Provide the [x, y] coordinate of the cell's center where the given text is located.  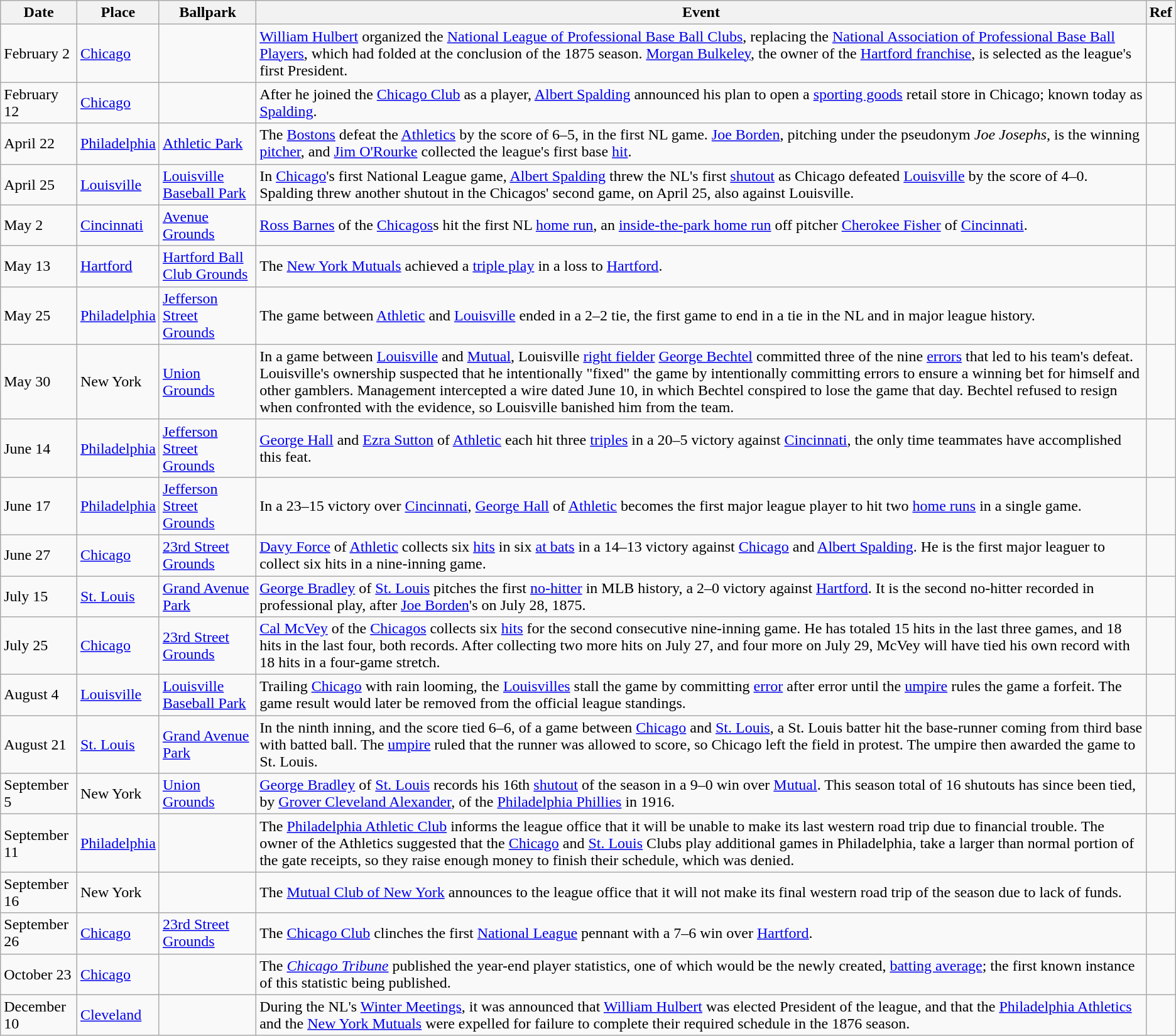
In a 23–15 victory over Cincinnati, George Hall of Athletic becomes the first major league player to hit two home runs in a single game. [701, 506]
August 21 [39, 744]
Ballpark [207, 13]
The Mutual Club of New York announces to the league office that it will not make its final western road trip of the season due to lack of funds. [701, 892]
June 27 [39, 555]
February 12 [39, 103]
Ross Barnes of the Chicagoss hit the first NL home run, an inside-the-park home run off pitcher Cherokee Fisher of Cincinnati. [701, 225]
September 26 [39, 934]
September 16 [39, 892]
October 23 [39, 974]
July 25 [39, 646]
June 17 [39, 506]
May 13 [39, 266]
December 10 [39, 1015]
The New York Mutuals achieved a triple play in a loss to Hartford. [701, 266]
Event [701, 13]
May 2 [39, 225]
July 15 [39, 596]
Cleveland [118, 1015]
September 11 [39, 843]
Avenue Grounds [207, 225]
Cincinnati [118, 225]
The Chicago Club clinches the first National League pennant with a 7–6 win over Hartford. [701, 934]
Ref [1161, 13]
Hartford [118, 266]
Place [118, 13]
May 30 [39, 382]
Hartford Ball Club Grounds [207, 266]
June 14 [39, 448]
Athletic Park [207, 143]
September 5 [39, 794]
Date [39, 13]
August 4 [39, 695]
February 2 [39, 53]
May 25 [39, 315]
April 25 [39, 185]
The game between Athletic and Louisville ended in a 2–2 tie, the first game to end in a tie in the NL and in major league history. [701, 315]
April 22 [39, 143]
